Locate the cell with the specified text and output its (X, Y) center coordinate. 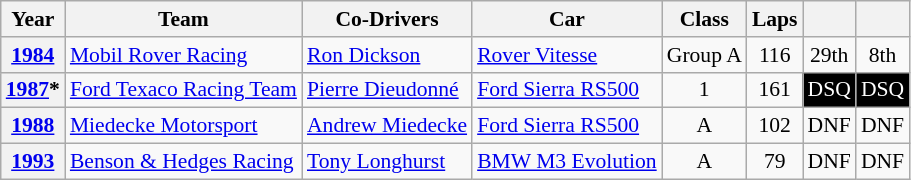
Ford Texaco Racing Team (184, 90)
102 (775, 126)
Team (184, 19)
161 (775, 90)
Tony Longhurst (387, 162)
1988 (33, 126)
Group A (704, 55)
Miedecke Motorsport (184, 126)
Year (33, 19)
1987* (33, 90)
Andrew Miedecke (387, 126)
Pierre Dieudonné (387, 90)
1984 (33, 55)
29th (830, 55)
Co-Drivers (387, 19)
Rover Vitesse (567, 55)
Ron Dickson (387, 55)
BMW M3 Evolution (567, 162)
1 (704, 90)
Car (567, 19)
1993 (33, 162)
116 (775, 55)
Mobil Rover Racing (184, 55)
Laps (775, 19)
8th (882, 55)
Benson & Hedges Racing (184, 162)
79 (775, 162)
Class (704, 19)
